Pinpoint the cell where the given text exists, returning its [X, Y] midpoint coordinate. 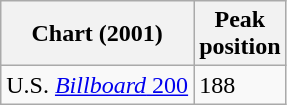
U.S. Billboard 200 [98, 85]
188 [240, 85]
Peakposition [240, 34]
Chart (2001) [98, 34]
